Locate the cell with the specified text and output its [X, Y] center coordinate. 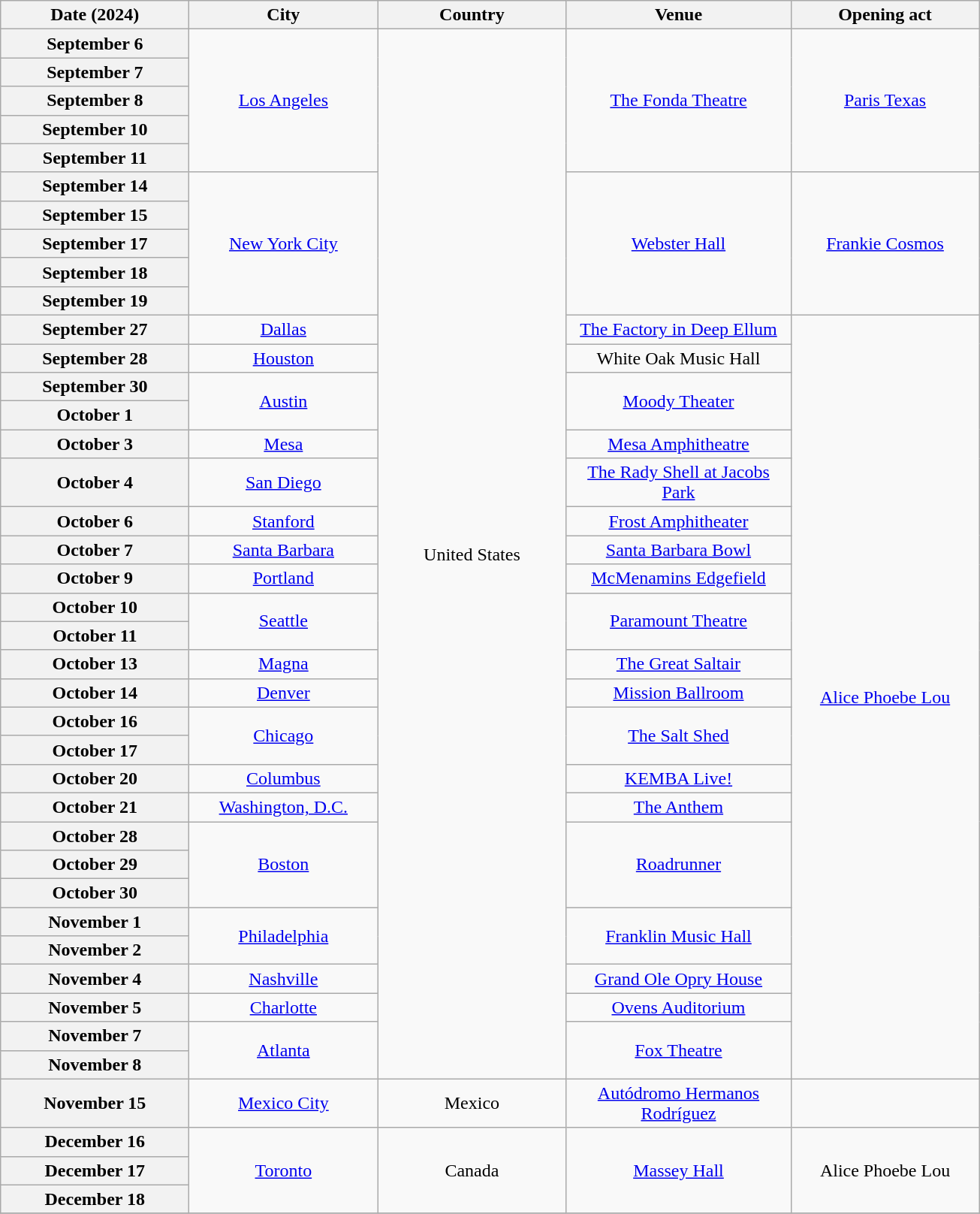
October 3 [95, 444]
Grand Ole Opry House [679, 979]
December 18 [95, 1199]
Venue [679, 15]
Franklin Music Hall [679, 936]
September 14 [95, 186]
Paris Texas [885, 101]
Mesa [284, 444]
The Anthem [679, 807]
Country [472, 15]
October 9 [95, 578]
City [284, 15]
November 8 [95, 1065]
Magna [284, 664]
September 8 [95, 101]
Los Angeles [284, 101]
Moody Theater [679, 401]
Nashville [284, 979]
Dallas [284, 329]
Seattle [284, 621]
September 10 [95, 129]
The Rady Shell at Jacobs Park [679, 482]
Atlanta [284, 1050]
September 30 [95, 387]
Washington, D.C. [284, 807]
November 5 [95, 1007]
November 15 [95, 1103]
December 17 [95, 1170]
November 2 [95, 950]
Toronto [284, 1170]
Autódromo Hermanos Rodríguez [679, 1103]
October 14 [95, 693]
Massey Hall [679, 1170]
Columbus [284, 778]
October 16 [95, 721]
October 28 [95, 836]
October 6 [95, 521]
Paramount Theatre [679, 621]
McMenamins Edgefield [679, 578]
November 1 [95, 922]
October 20 [95, 778]
Stanford [284, 521]
Webster Hall [679, 243]
The Fonda Theatre [679, 101]
United States [472, 554]
The Salt Shed [679, 735]
Mission Ballroom [679, 693]
Ovens Auditorium [679, 1007]
San Diego [284, 482]
The Great Saltair [679, 664]
December 16 [95, 1142]
KEMBA Live! [679, 778]
Mesa Amphitheatre [679, 444]
September 11 [95, 158]
Date (2024) [95, 15]
Denver [284, 693]
Mexico City [284, 1103]
September 27 [95, 329]
October 10 [95, 607]
September 15 [95, 215]
Opening act [885, 15]
November 4 [95, 979]
September 6 [95, 44]
Mexico [472, 1103]
Portland [284, 578]
White Oak Music Hall [679, 358]
September 19 [95, 300]
October 29 [95, 865]
Austin [284, 401]
Boston [284, 865]
Charlotte [284, 1007]
October 21 [95, 807]
October 30 [95, 893]
October 7 [95, 550]
Fox Theatre [679, 1050]
September 7 [95, 72]
October 13 [95, 664]
Chicago [284, 735]
November 7 [95, 1036]
New York City [284, 243]
October 17 [95, 750]
September 17 [95, 243]
Philadelphia [284, 936]
October 1 [95, 415]
The Factory in Deep Ellum [679, 329]
Canada [472, 1170]
Roadrunner [679, 865]
September 28 [95, 358]
September 18 [95, 272]
October 11 [95, 636]
October 4 [95, 482]
Frost Amphitheater [679, 521]
Frankie Cosmos [885, 243]
Santa Barbara [284, 550]
Houston [284, 358]
Santa Barbara Bowl [679, 550]
